Detect which cell encompasses the target text, then output its [x, y] center coordinate. 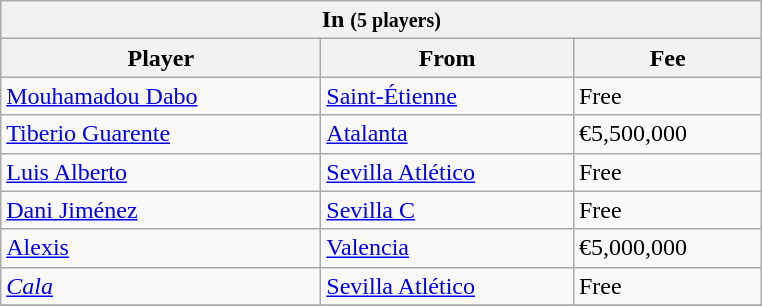
From [448, 58]
€5,000,000 [667, 248]
Sevilla C [448, 210]
Mouhamadou Dabo [161, 96]
Alexis [161, 248]
Cala [161, 286]
Fee [667, 58]
€5,500,000 [667, 134]
Dani Jiménez [161, 210]
Valencia [448, 248]
Saint-Étienne [448, 96]
Player [161, 58]
Tiberio Guarente [161, 134]
Luis Alberto [161, 172]
Atalanta [448, 134]
In (5 players) [382, 20]
